Identify which cell holds the provided text, then report its [x, y] central coordinate. 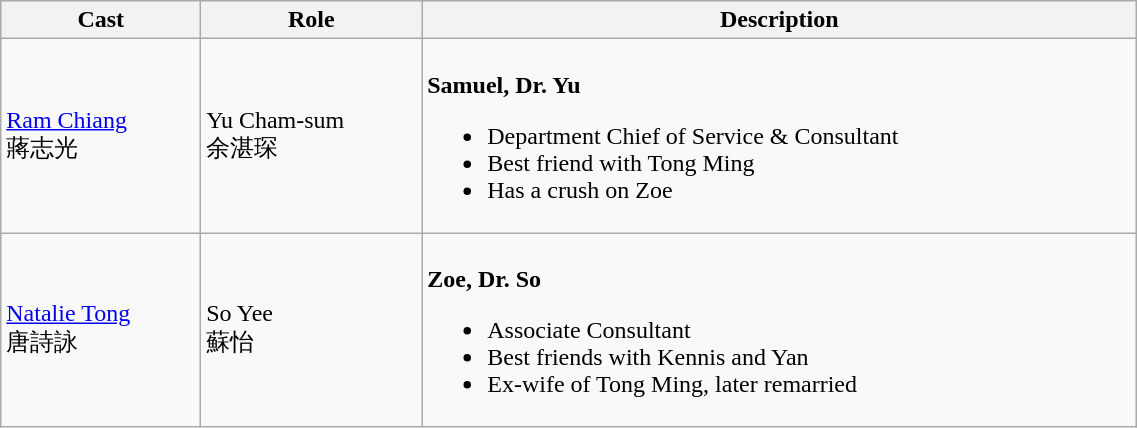
Role [312, 20]
Yu Cham-sum 余湛琛 [312, 136]
Zoe, Dr. SoAssociate ConsultantBest friends with Kennis and YanEx-wife of Tong Ming, later remarried [780, 330]
Natalie Tong 唐詩詠 [101, 330]
Samuel, Dr. YuDepartment Chief of Service & ConsultantBest friend with Tong MingHas a crush on Zoe [780, 136]
Cast [101, 20]
So Yee 蘇怡 [312, 330]
Description [780, 20]
Ram Chiang蔣志光 [101, 136]
